Detect which cell encompasses the target text, then output its (x, y) center coordinate. 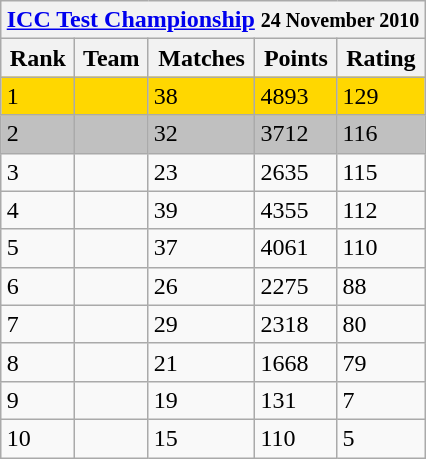
112 (381, 210)
15 (202, 438)
32 (202, 134)
1668 (296, 362)
ICC Test Championship 24 November 2010 (213, 20)
8 (38, 362)
3712 (296, 134)
Rating (381, 58)
1 (38, 96)
6 (38, 286)
115 (381, 172)
23 (202, 172)
39 (202, 210)
2 (38, 134)
38 (202, 96)
88 (381, 286)
Matches (202, 58)
Rank (38, 58)
4 (38, 210)
129 (381, 96)
4893 (296, 96)
79 (381, 362)
4061 (296, 248)
19 (202, 400)
Points (296, 58)
80 (381, 324)
37 (202, 248)
9 (38, 400)
3 (38, 172)
26 (202, 286)
2635 (296, 172)
2275 (296, 286)
21 (202, 362)
Team (111, 58)
29 (202, 324)
2318 (296, 324)
116 (381, 134)
4355 (296, 210)
131 (296, 400)
10 (38, 438)
